From the cell containing the given text, extract its center point as [x, y] coordinate. 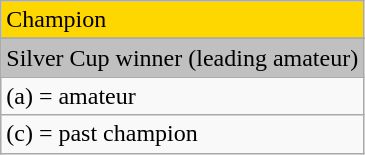
(a) = amateur [182, 96]
Silver Cup winner (leading amateur) [182, 58]
Champion [182, 20]
(c) = past champion [182, 134]
